Search for the cell housing the specified text and yield its (X, Y) center coordinate. 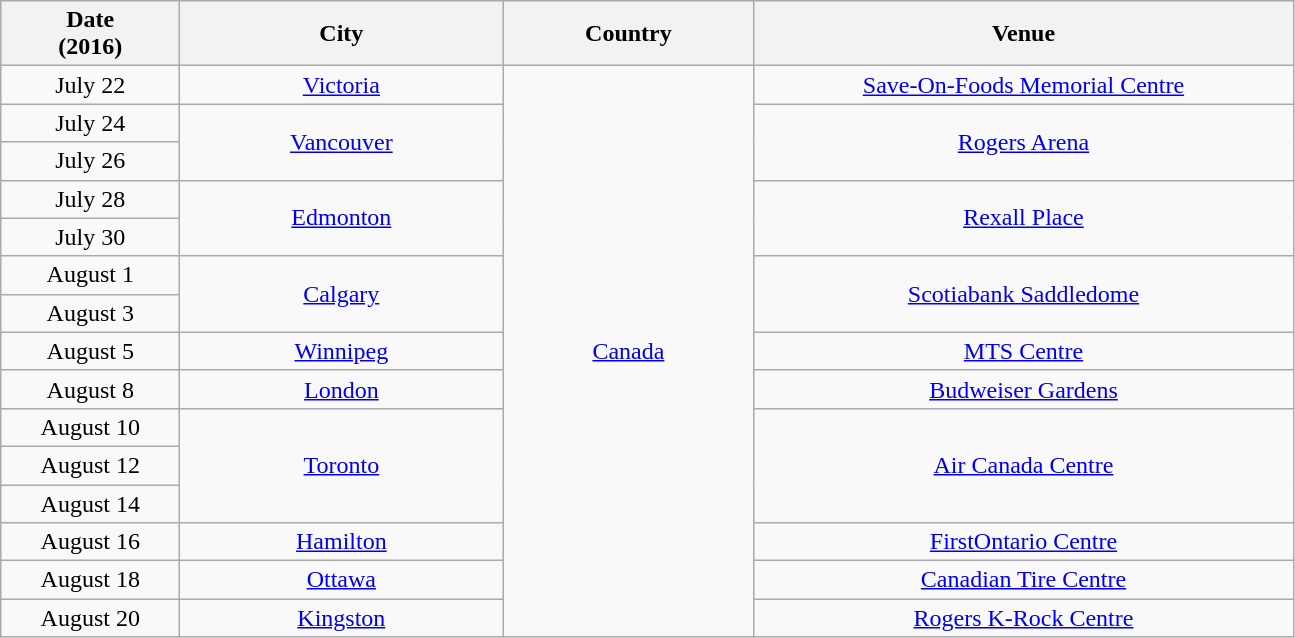
August 5 (90, 351)
July 26 (90, 161)
London (342, 389)
Air Canada Centre (1024, 465)
Vancouver (342, 142)
August 10 (90, 427)
Scotiabank Saddledome (1024, 294)
Edmonton (342, 218)
Rexall Place (1024, 218)
August 1 (90, 275)
Rogers K-Rock Centre (1024, 618)
Winnipeg (342, 351)
July 28 (90, 199)
July 30 (90, 237)
July 24 (90, 123)
August 8 (90, 389)
Rogers Arena (1024, 142)
July 22 (90, 85)
FirstOntario Centre (1024, 542)
Kingston (342, 618)
August 20 (90, 618)
Budweiser Gardens (1024, 389)
Venue (1024, 34)
Canadian Tire Centre (1024, 580)
MTS Centre (1024, 351)
Ottawa (342, 580)
Toronto (342, 465)
Hamilton (342, 542)
August 16 (90, 542)
Calgary (342, 294)
Victoria (342, 85)
August 18 (90, 580)
August 14 (90, 503)
August 3 (90, 313)
City (342, 34)
Date(2016) (90, 34)
Canada (628, 352)
August 12 (90, 465)
Save-On-Foods Memorial Centre (1024, 85)
Country (628, 34)
